Return the (X, Y) coordinate for the center point of the cell that contains the specified text.  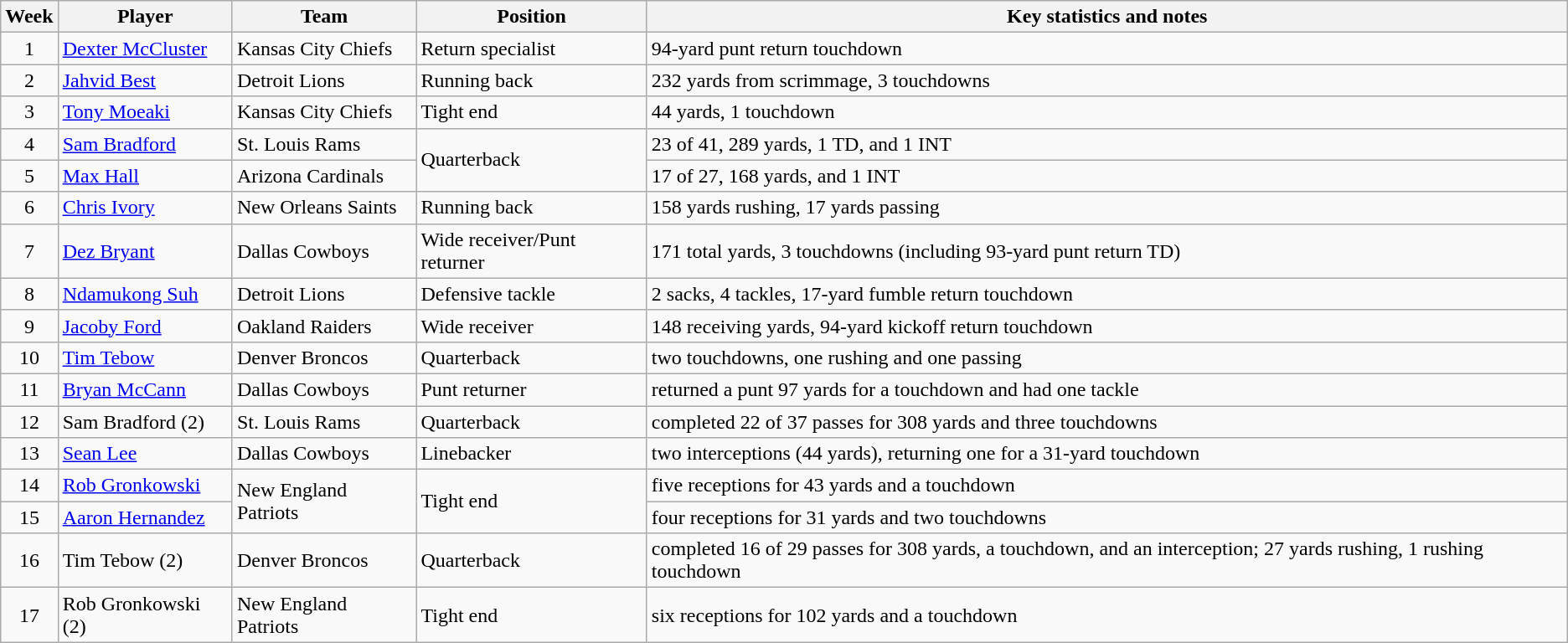
returned a punt 97 yards for a touchdown and had one tackle (1107, 389)
3 (29, 112)
Key statistics and notes (1107, 17)
Dexter McCluster (145, 49)
148 receiving yards, 94-yard kickoff return touchdown (1107, 326)
New Orleans Saints (324, 208)
9 (29, 326)
4 (29, 144)
completed 16 of 29 passes for 308 yards, a touchdown, and an interception; 27 yards rushing, 1 rushing touchdown (1107, 561)
6 (29, 208)
two interceptions (44 yards), returning one for a 31-yard touchdown (1107, 454)
8 (29, 294)
Team (324, 17)
Jahvid Best (145, 80)
171 total yards, 3 touchdowns (including 93-yard punt return TD) (1107, 251)
Sam Bradford (2) (145, 421)
six receptions for 102 yards and a touchdown (1107, 615)
two touchdowns, one rushing and one passing (1107, 358)
Jacoby Ford (145, 326)
Player (145, 17)
Dez Bryant (145, 251)
14 (29, 486)
2 (29, 80)
13 (29, 454)
15 (29, 517)
232 yards from scrimmage, 3 touchdowns (1107, 80)
2 sacks, 4 tackles, 17-yard fumble return touchdown (1107, 294)
Position (531, 17)
Tim Tebow (2) (145, 561)
Linebacker (531, 454)
Oakland Raiders (324, 326)
Bryan McCann (145, 389)
17 (29, 615)
10 (29, 358)
Tony Moeaki (145, 112)
Arizona Cardinals (324, 176)
23 of 41, 289 yards, 1 TD, and 1 INT (1107, 144)
1 (29, 49)
completed 22 of 37 passes for 308 yards and three touchdowns (1107, 421)
Defensive tackle (531, 294)
7 (29, 251)
Punt returner (531, 389)
94-yard punt return touchdown (1107, 49)
5 (29, 176)
Wide receiver (531, 326)
12 (29, 421)
44 yards, 1 touchdown (1107, 112)
Wide receiver/Punt returner (531, 251)
Aaron Hernandez (145, 517)
Sean Lee (145, 454)
16 (29, 561)
Max Hall (145, 176)
17 of 27, 168 yards, and 1 INT (1107, 176)
Chris Ivory (145, 208)
Rob Gronkowski (145, 486)
Sam Bradford (145, 144)
Tim Tebow (145, 358)
five receptions for 43 yards and a touchdown (1107, 486)
Ndamukong Suh (145, 294)
four receptions for 31 yards and two touchdowns (1107, 517)
11 (29, 389)
Rob Gronkowski (2) (145, 615)
Week (29, 17)
Return specialist (531, 49)
158 yards rushing, 17 yards passing (1107, 208)
